From the cell containing the given text, extract its center point as (x, y) coordinate. 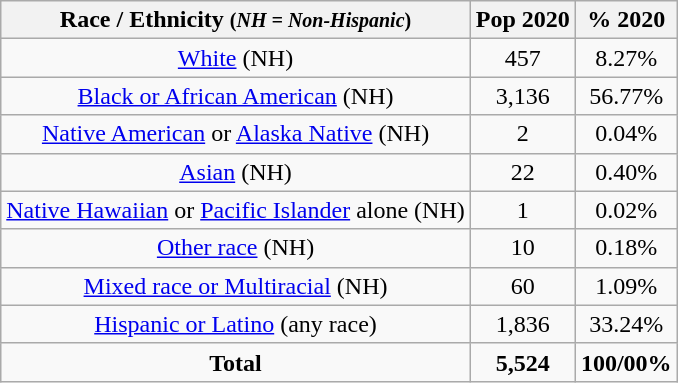
Native American or Alaska Native (NH) (236, 134)
0.18% (626, 248)
Total (236, 362)
60 (522, 286)
33.24% (626, 324)
5,524 (522, 362)
Pop 2020 (522, 20)
56.77% (626, 96)
1 (522, 210)
Black or African American (NH) (236, 96)
Race / Ethnicity (NH = Non-Hispanic) (236, 20)
457 (522, 58)
0.04% (626, 134)
Native Hawaiian or Pacific Islander alone (NH) (236, 210)
Asian (NH) (236, 172)
1.09% (626, 286)
1,836 (522, 324)
Other race (NH) (236, 248)
100/00% (626, 362)
0.02% (626, 210)
0.40% (626, 172)
Hispanic or Latino (any race) (236, 324)
22 (522, 172)
10 (522, 248)
8.27% (626, 58)
2 (522, 134)
Mixed race or Multiracial (NH) (236, 286)
% 2020 (626, 20)
White (NH) (236, 58)
3,136 (522, 96)
